Output the (X, Y) coordinate of the center of the cell containing the given text.  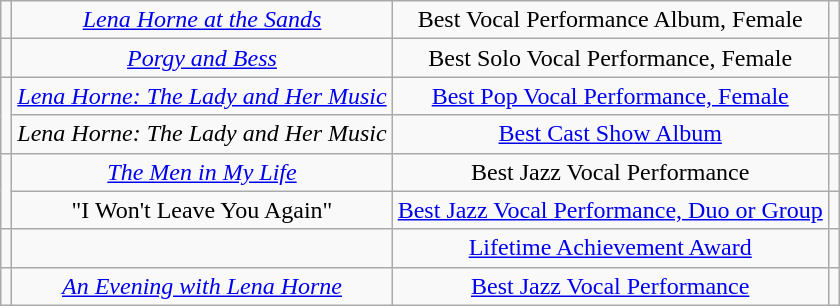
The Men in My Life (202, 172)
Best Jazz Vocal Performance, Duo or Group (610, 210)
"I Won't Leave You Again" (202, 210)
Porgy and Bess (202, 58)
Lifetime Achievement Award (610, 248)
Best Solo Vocal Performance, Female (610, 58)
Best Cast Show Album (610, 134)
Best Pop Vocal Performance, Female (610, 96)
Best Vocal Performance Album, Female (610, 20)
An Evening with Lena Horne (202, 286)
Lena Horne at the Sands (202, 20)
